Detect which cell encompasses the target text, then output its (X, Y) center coordinate. 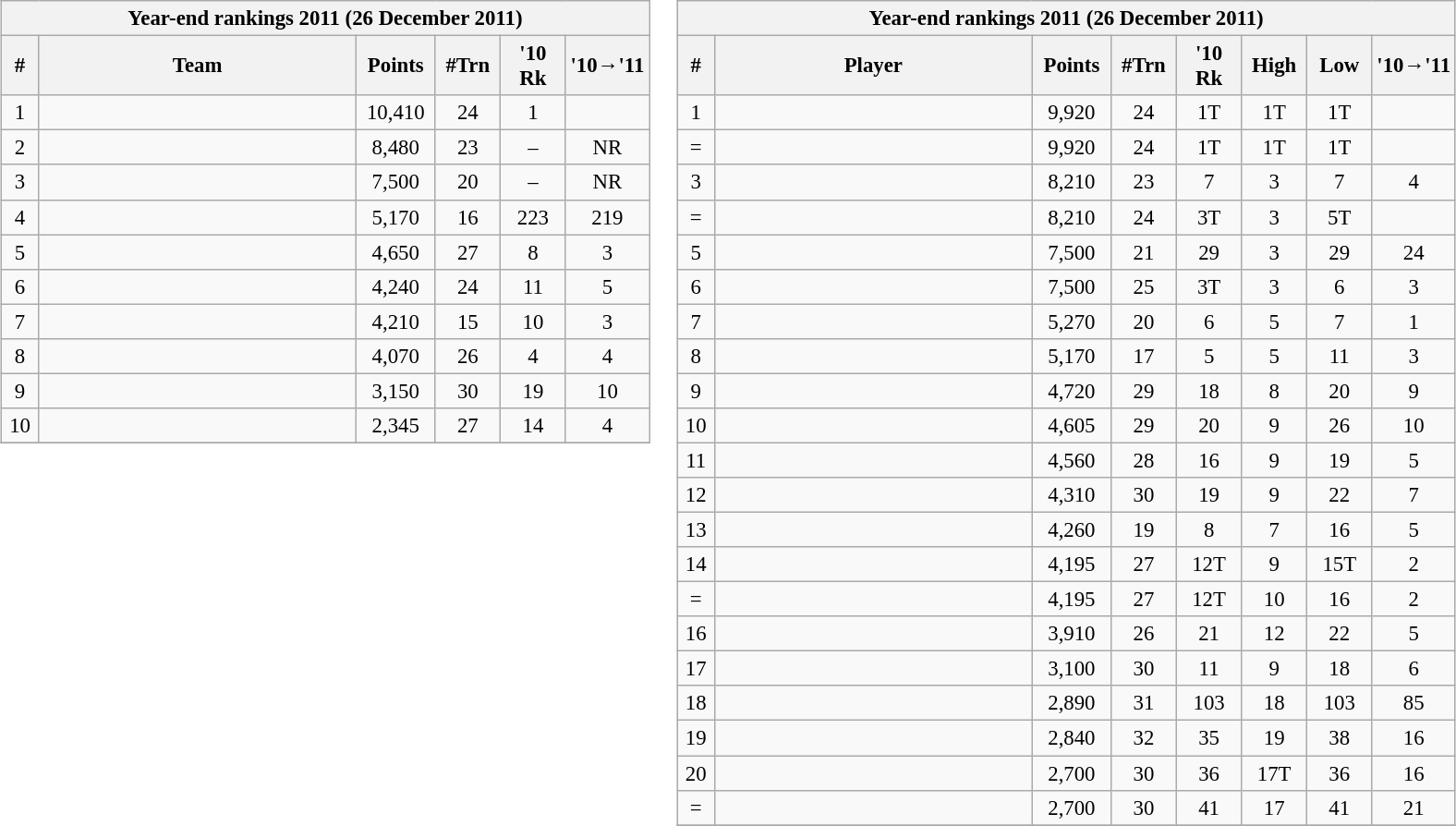
38 (1340, 738)
15 (467, 322)
Low (1340, 67)
2,345 (395, 426)
4,070 (395, 356)
4,240 (395, 286)
15T (1340, 565)
25 (1144, 286)
4,560 (1072, 460)
31 (1144, 703)
High (1275, 67)
17T (1275, 773)
3,910 (1072, 634)
2,890 (1072, 703)
4,650 (395, 252)
28 (1144, 460)
Player (873, 67)
32 (1144, 738)
4,310 (1072, 495)
10,410 (395, 113)
4,260 (1072, 529)
3,150 (395, 391)
219 (607, 217)
2,840 (1072, 738)
13 (697, 529)
35 (1208, 738)
223 (534, 217)
85 (1414, 703)
5,270 (1072, 322)
4,605 (1072, 426)
4,720 (1072, 391)
Team (198, 67)
5T (1340, 217)
3,100 (1072, 669)
8,480 (395, 148)
4,210 (395, 322)
